Find where the given text appears and provide that cell's center as (X, Y) coordinate. 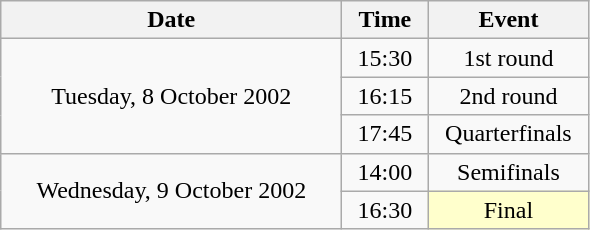
Semifinals (508, 172)
2nd round (508, 96)
17:45 (385, 134)
14:00 (385, 172)
Time (385, 20)
Wednesday, 9 October 2002 (172, 191)
16:15 (385, 96)
1st round (508, 58)
Tuesday, 8 October 2002 (172, 96)
Final (508, 210)
Date (172, 20)
15:30 (385, 58)
Quarterfinals (508, 134)
16:30 (385, 210)
Event (508, 20)
